Determine the (X, Y) coordinate at the center of the cell enclosing the given text.  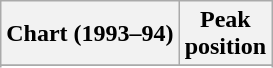
Peakposition (225, 34)
Chart (1993–94) (90, 34)
